Scan for the cell matching the given text and deliver its (x, y) coordinate at center. 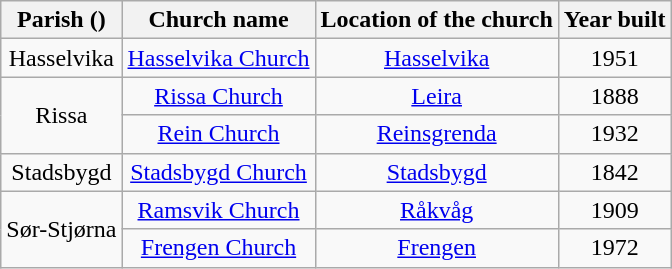
1842 (614, 172)
Location of the church (436, 20)
Rissa Church (218, 96)
1888 (614, 96)
Sør-Stjørna (62, 229)
Reinsgrenda (436, 134)
1909 (614, 210)
1932 (614, 134)
Frengen (436, 248)
Frengen Church (218, 248)
Råkvåg (436, 210)
Rein Church (218, 134)
Ramsvik Church (218, 210)
Year built (614, 20)
Rissa (62, 115)
1972 (614, 248)
Church name (218, 20)
1951 (614, 58)
Hasselvika Church (218, 58)
Leira (436, 96)
Stadsbygd Church (218, 172)
Parish () (62, 20)
